Detect which cell encompasses the target text, then output its [x, y] center coordinate. 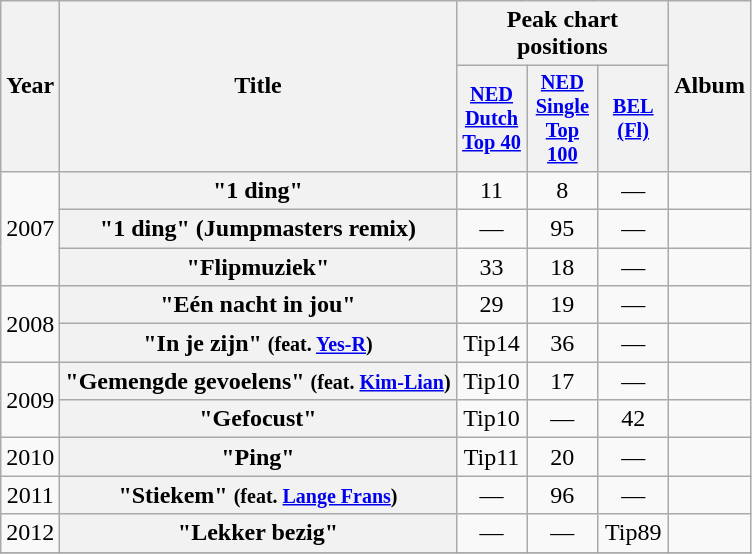
"In je zijn" (feat. Yes-R) [258, 343]
2011 [30, 495]
Tip14 [492, 343]
Tip89 [634, 533]
"Eén nacht in jou" [258, 305]
2007 [30, 228]
NEDSingleTop 100 [562, 119]
Peak chart positions [562, 34]
11 [492, 190]
18 [562, 267]
36 [562, 343]
"Flipmuziek" [258, 267]
Album [710, 86]
"Gemengde gevoelens" (feat. Kim-Lian) [258, 381]
8 [562, 190]
2008 [30, 324]
"1 ding" (Jumpmasters remix) [258, 229]
33 [492, 267]
20 [562, 457]
2009 [30, 400]
NED DutchTop 40 [492, 119]
42 [634, 419]
95 [562, 229]
Title [258, 86]
"Gefocust" [258, 419]
"1 ding" [258, 190]
96 [562, 495]
"Ping" [258, 457]
"Stiekem" (feat. Lange Frans) [258, 495]
19 [562, 305]
17 [562, 381]
2010 [30, 457]
Tip11 [492, 457]
Year [30, 86]
BEL (Fl) [634, 119]
2012 [30, 533]
29 [492, 305]
"Lekker bezig" [258, 533]
